Pinpoint the cell where the given text exists, returning its [x, y] midpoint coordinate. 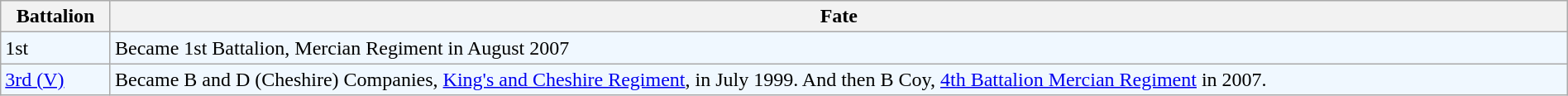
Fate [839, 17]
Became B and D (Cheshire) Companies, King's and Cheshire Regiment, in July 1999. And then B Coy, 4th Battalion Mercian Regiment in 2007. [839, 79]
Became 1st Battalion, Mercian Regiment in August 2007 [839, 48]
3rd (V) [56, 79]
1st [56, 48]
Battalion [56, 17]
